Detect which cell encompasses the target text, then output its (X, Y) center coordinate. 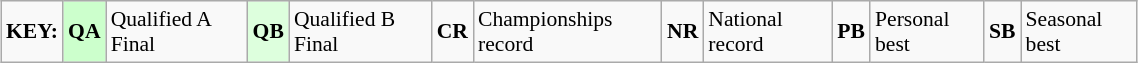
SB (1002, 32)
Qualified B Final (360, 32)
Personal best (927, 32)
National record (768, 32)
KEY: (32, 32)
CR (452, 32)
QB (268, 32)
Seasonal best (1079, 32)
NR (682, 32)
QA (84, 32)
Qualified A Final (177, 32)
Championships record (568, 32)
PB (851, 32)
